Locate the cell with the specified text and output its (X, Y) center coordinate. 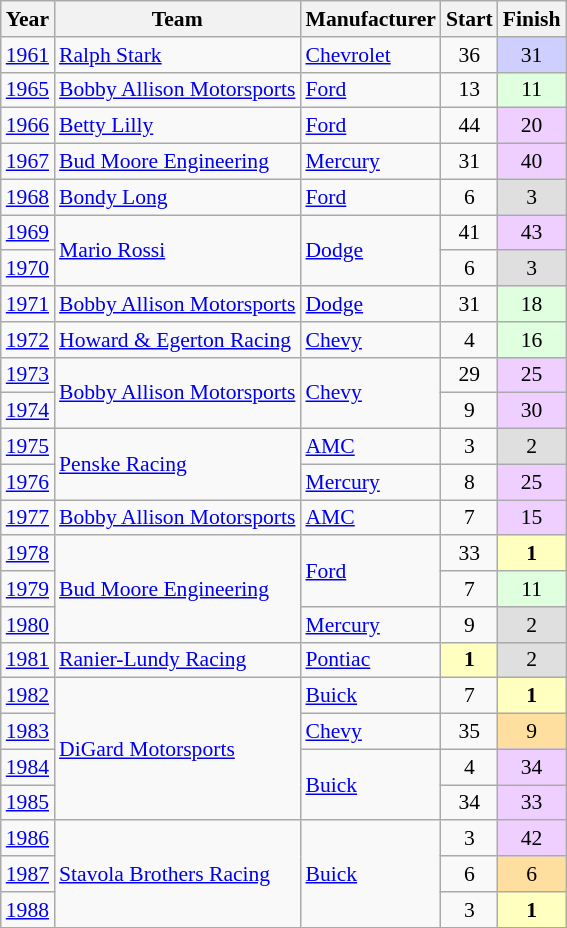
18 (532, 304)
43 (532, 233)
1972 (28, 340)
Pontiac (370, 660)
1967 (28, 162)
29 (470, 375)
15 (532, 518)
1980 (28, 625)
1988 (28, 910)
Year (28, 19)
Penske Racing (177, 464)
41 (470, 233)
Team (177, 19)
Bondy Long (177, 197)
13 (470, 90)
1965 (28, 90)
Ralph Stark (177, 55)
35 (470, 732)
30 (532, 411)
1987 (28, 874)
1981 (28, 660)
1976 (28, 482)
1966 (28, 126)
1969 (28, 233)
36 (470, 55)
16 (532, 340)
1979 (28, 589)
Ranier-Lundy Racing (177, 660)
1961 (28, 55)
DiGard Motorsports (177, 749)
1975 (28, 447)
Stavola Brothers Racing (177, 874)
20 (532, 126)
1974 (28, 411)
1977 (28, 518)
44 (470, 126)
8 (470, 482)
Mario Rossi (177, 250)
1986 (28, 839)
1973 (28, 375)
1970 (28, 269)
1982 (28, 696)
Manufacturer (370, 19)
1971 (28, 304)
Howard & Egerton Racing (177, 340)
42 (532, 839)
Chevrolet (370, 55)
Finish (532, 19)
1984 (28, 767)
40 (532, 162)
Betty Lilly (177, 126)
1968 (28, 197)
1985 (28, 803)
1978 (28, 554)
1983 (28, 732)
Start (470, 19)
